Locate the cell with the specified text and output its [X, Y] center coordinate. 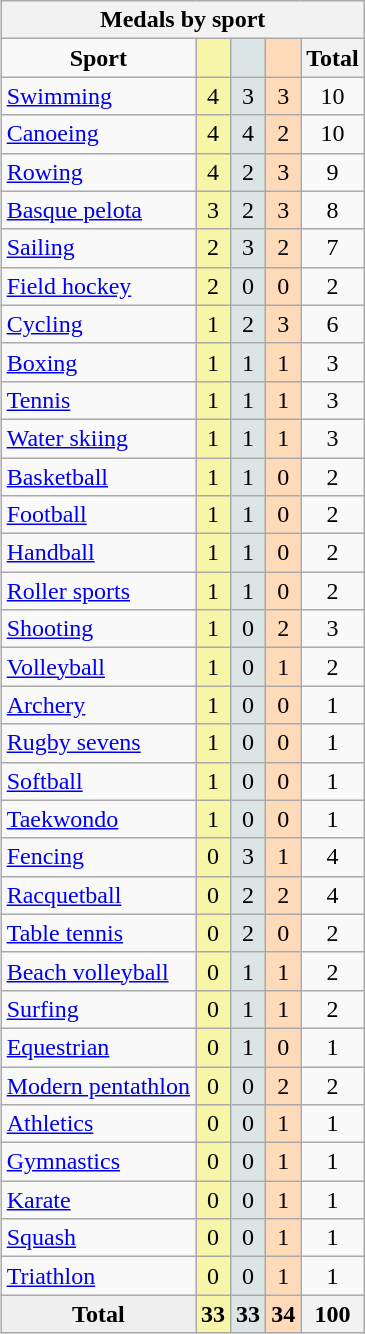
Football [98, 515]
Boxing [98, 362]
Sport [98, 58]
100 [333, 1314]
Squash [98, 1238]
Table tennis [98, 933]
Cycling [98, 324]
Fencing [98, 857]
Rugby sevens [98, 743]
Taekwondo [98, 819]
Roller sports [98, 591]
Triathlon [98, 1276]
Surfing [98, 1009]
Equestrian [98, 1047]
Gymnastics [98, 1162]
Rowing [98, 172]
Archery [98, 705]
Swimming [98, 96]
Basketball [98, 477]
8 [333, 210]
Tennis [98, 400]
Racquetball [98, 895]
6 [333, 324]
Water skiing [98, 438]
Field hockey [98, 286]
Beach volleyball [98, 971]
Basque pelota [98, 210]
Karate [98, 1200]
9 [333, 172]
Volleyball [98, 667]
Handball [98, 553]
Shooting [98, 629]
Medals by sport [182, 20]
Modern pentathlon [98, 1085]
Canoeing [98, 134]
Athletics [98, 1124]
34 [284, 1314]
7 [333, 248]
Sailing [98, 248]
Softball [98, 781]
